Scan for the cell matching the given text and deliver its (x, y) coordinate at center. 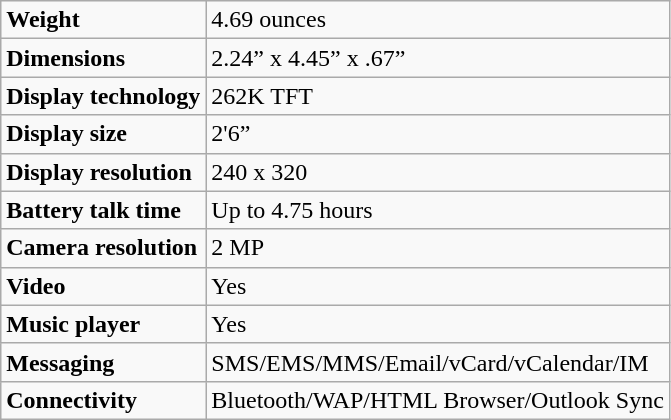
2'6” (438, 134)
Video (104, 286)
Battery talk time (104, 210)
2 MP (438, 248)
Bluetooth/WAP/HTML Browser/Outlook Sync (438, 400)
262K TFT (438, 96)
Dimensions (104, 58)
Weight (104, 20)
2.24” x 4.45” x .67” (438, 58)
Display technology (104, 96)
Connectivity (104, 400)
Up to 4.75 hours (438, 210)
240 x 320 (438, 172)
Display size (104, 134)
Camera resolution (104, 248)
Display resolution (104, 172)
4.69 ounces (438, 20)
Messaging (104, 362)
Music player (104, 324)
SMS/EMS/MMS/Email/vCard/vCalendar/IM (438, 362)
